Find where the given text appears and provide that cell's center as (X, Y) coordinate. 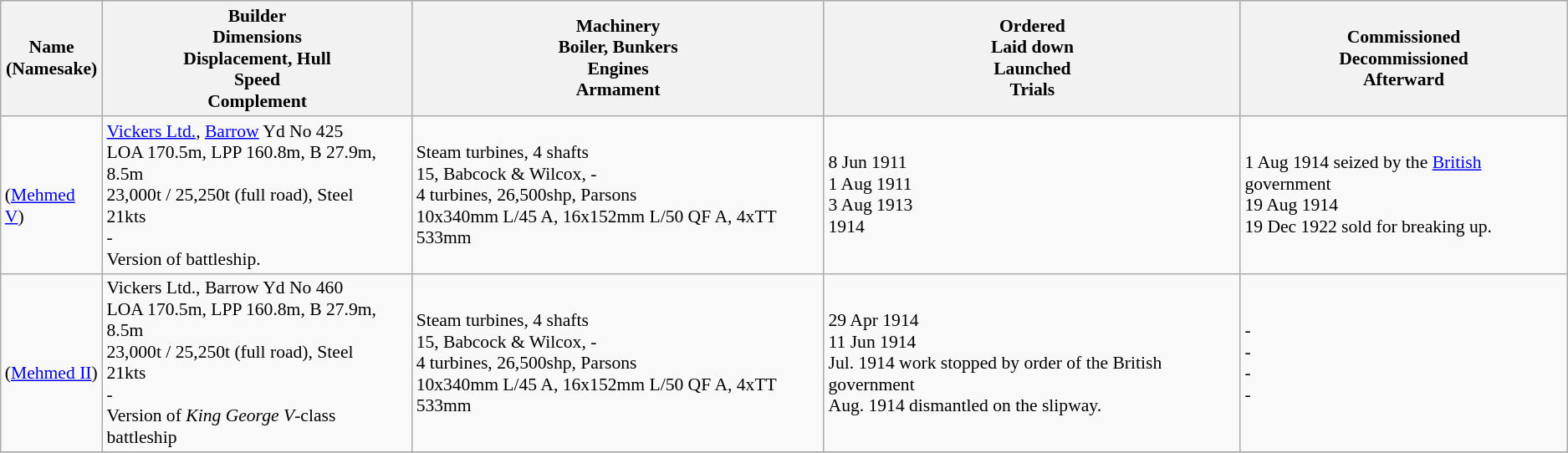
8 Jun 19111 Aug 19113 Aug 19131914 (1032, 196)
Vickers Ltd., Barrow Yd No 425LOA 170.5m, LPP 160.8m, B 27.9m, 8.5m23,000t / 25,250t (full road), Steel21kts-Version of battleship. (257, 196)
(Mehmed II) (52, 363)
BuilderDimensionsDisplacement, HullSpeedComplement (257, 59)
CommissionedDecommissionedAfterward (1403, 59)
1 Aug 1914 seized by the British government19 Aug 1914 19 Dec 1922 sold for breaking up. (1403, 196)
(Mehmed V) (52, 196)
---- (1403, 363)
Name(Namesake) (52, 59)
OrderedLaid downLaunchedTrials (1032, 59)
29 Apr 191411 Jun 1914Jul. 1914 work stopped by order of the British governmentAug. 1914 dismantled on the slipway. (1032, 363)
MachineryBoiler, BunkersEnginesArmament (619, 59)
